Return the [x, y] coordinate for the center point of the cell that contains the specified text.  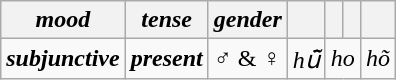
ho [342, 59]
hõ [378, 59]
subjunctive [63, 59]
present [166, 59]
mood [63, 20]
gender [248, 20]
hū̃ [306, 59]
tense [166, 20]
♂ & ♀ [248, 59]
